Identify which cell holds the provided text, then report its (X, Y) central coordinate. 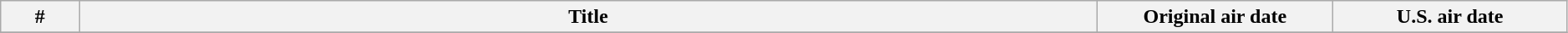
Title (588, 17)
U.S. air date (1450, 17)
# (40, 17)
Original air date (1215, 17)
